Pinpoint the cell where the given text exists, returning its (X, Y) midpoint coordinate. 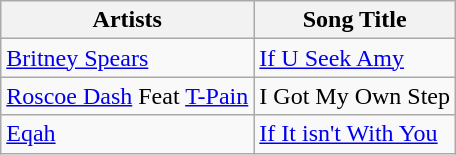
If It isn't With You (355, 134)
Eqah (128, 134)
Song Title (355, 20)
Roscoe Dash Feat T-Pain (128, 96)
Britney Spears (128, 58)
If U Seek Amy (355, 58)
I Got My Own Step (355, 96)
Artists (128, 20)
